From the cell containing the given text, extract its center point as [X, Y] coordinate. 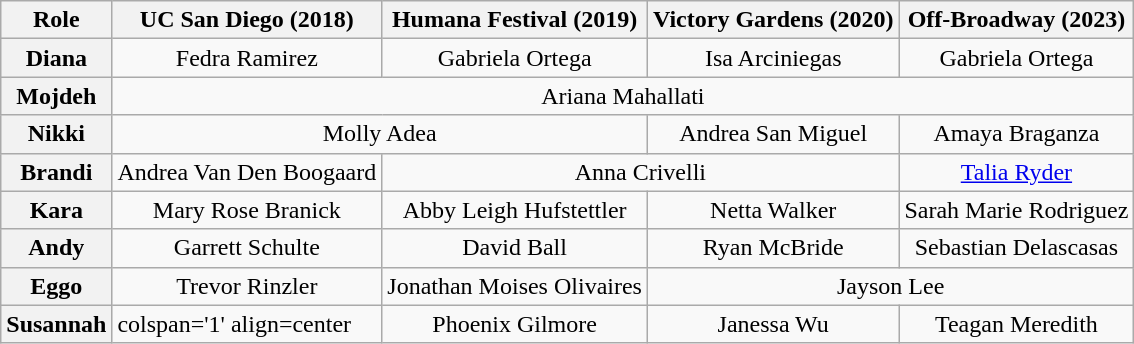
Kara [56, 210]
Isa Arciniegas [772, 58]
Molly Adea [380, 134]
Eggo [56, 286]
Nikki [56, 134]
David Ball [515, 248]
colspan='1' align=center [247, 324]
Amaya Braganza [1016, 134]
Fedra Ramirez [247, 58]
Mary Rose Branick [247, 210]
Abby Leigh Hufstettler [515, 210]
Ryan McBride [772, 248]
Brandi [56, 172]
Garrett Schulte [247, 248]
Diana [56, 58]
Susannah [56, 324]
Andrea Van Den Boogaard [247, 172]
Victory Gardens (2020) [772, 20]
Role [56, 20]
Jonathan Moises Olivaires [515, 286]
Janessa Wu [772, 324]
Jayson Lee [890, 286]
Phoenix Gilmore [515, 324]
Trevor Rinzler [247, 286]
Humana Festival (2019) [515, 20]
Mojdeh [56, 96]
Andrea San Miguel [772, 134]
Sarah Marie Rodriguez [1016, 210]
Sebastian Delascasas [1016, 248]
Talia Ryder [1016, 172]
Netta Walker [772, 210]
Andy [56, 248]
Off-Broadway (2023) [1016, 20]
Teagan Meredith [1016, 324]
Ariana Mahallati [623, 96]
UC San Diego (2018) [247, 20]
Anna Crivelli [640, 172]
